From the cell containing the given text, extract its center point as (X, Y) coordinate. 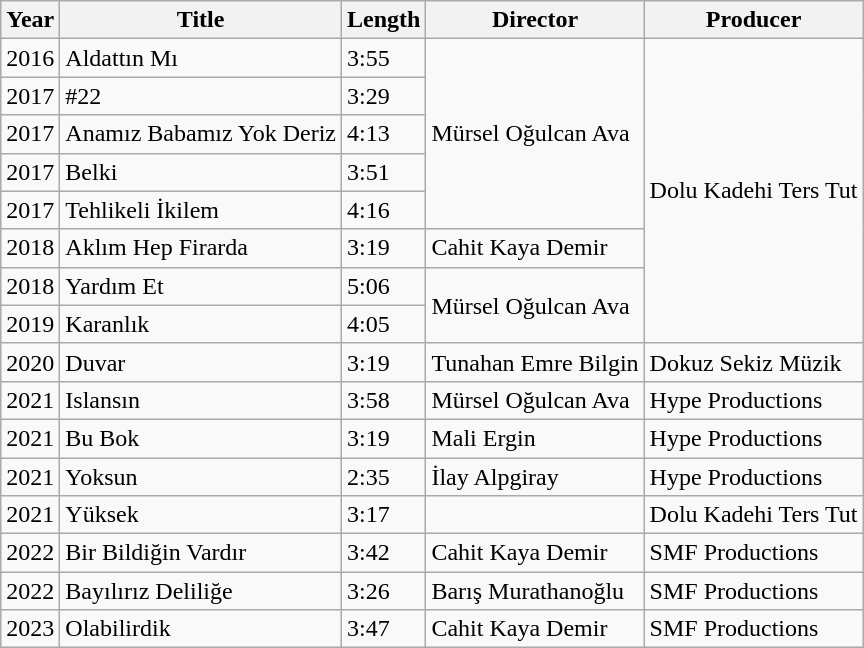
Mali Ergin (535, 438)
2016 (30, 58)
İlay Alpgiray (535, 477)
3:55 (383, 58)
3:58 (383, 400)
Director (535, 20)
Yardım Et (201, 286)
Anamız Babamız Yok Deriz (201, 134)
Islansın (201, 400)
Yüksek (201, 515)
Tehlikeli İkilem (201, 210)
Barış Murathanoğlu (535, 591)
Aklım Hep Firarda (201, 248)
Dokuz Sekiz Müzik (754, 362)
Yoksun (201, 477)
3:26 (383, 591)
2019 (30, 324)
3:29 (383, 96)
Title (201, 20)
Tunahan Emre Bilgin (535, 362)
Aldattın Mı (201, 58)
Bayılırız Deliliğe (201, 591)
Karanlık (201, 324)
3:47 (383, 629)
4:16 (383, 210)
3:51 (383, 172)
3:17 (383, 515)
Length (383, 20)
Olabilirdik (201, 629)
Bir Bildiğin Vardır (201, 553)
2023 (30, 629)
Year (30, 20)
4:13 (383, 134)
3:42 (383, 553)
5:06 (383, 286)
4:05 (383, 324)
Bu Bok (201, 438)
Producer (754, 20)
Belki (201, 172)
2:35 (383, 477)
Duvar (201, 362)
#22 (201, 96)
2020 (30, 362)
